Return [x, y] of the center of cell containing provided text 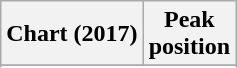
Peakposition [189, 34]
Chart (2017) [72, 34]
